Capture the cell that displays the provided text and extract its [X, Y] central coordinate. 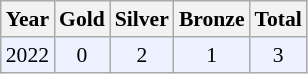
Silver [142, 19]
2 [142, 55]
2022 [28, 55]
1 [212, 55]
3 [278, 55]
Gold [82, 19]
Year [28, 19]
Total [278, 19]
0 [82, 55]
Bronze [212, 19]
